Capture the cell that displays the provided text and extract its (X, Y) central coordinate. 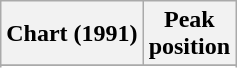
Chart (1991) (72, 34)
Peakposition (189, 34)
